From the cell containing the given text, extract its center point as [x, y] coordinate. 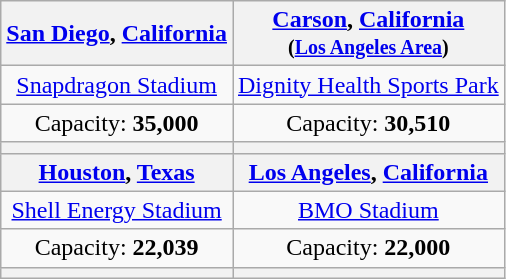
Capacity: 30,510 [368, 123]
San Diego, California [117, 34]
Shell Energy Stadium [117, 210]
Houston, Texas [117, 172]
Los Angeles, California [368, 172]
Capacity: 22,000 [368, 248]
BMO Stadium [368, 210]
Capacity: 35,000 [117, 123]
Snapdragon Stadium [117, 85]
Carson, California(Los Angeles Area) [368, 34]
Capacity: 22,039 [117, 248]
Dignity Health Sports Park [368, 85]
